Find where the given text appears and provide that cell's center as [X, Y] coordinate. 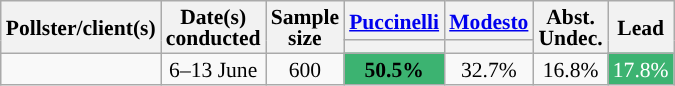
6–13 June [214, 68]
Date(s)conducted [214, 27]
600 [305, 68]
Lead [641, 27]
Abst.Undec. [570, 27]
Pollster/client(s) [81, 27]
Samplesize [305, 27]
50.5% [394, 68]
17.8% [641, 68]
32.7% [488, 68]
Puccinelli [394, 20]
Modesto [488, 20]
16.8% [570, 68]
